Return the [x, y] coordinate for the center point of the cell that contains the specified text.  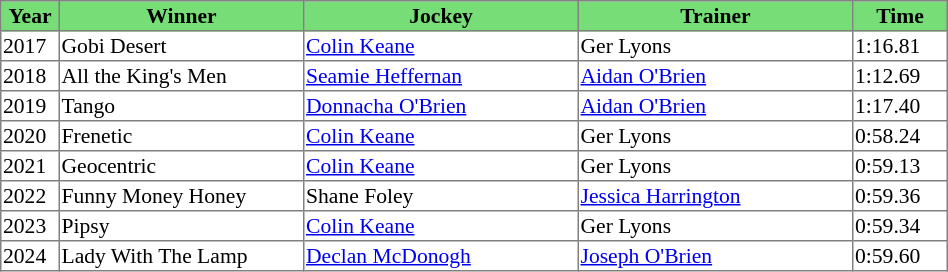
2023 [30, 226]
2022 [30, 196]
2018 [30, 76]
Frenetic [181, 136]
2024 [30, 256]
2021 [30, 166]
2019 [30, 106]
1:16.81 [900, 46]
Time [900, 16]
Shane Foley [441, 196]
2017 [30, 46]
Declan McDonogh [441, 256]
Seamie Heffernan [441, 76]
Year [30, 16]
0:59.36 [900, 196]
Tango [181, 106]
0:59.13 [900, 166]
2020 [30, 136]
1:12.69 [900, 76]
All the King's Men [181, 76]
Geocentric [181, 166]
1:17.40 [900, 106]
Gobi Desert [181, 46]
0:59.60 [900, 256]
Donnacha O'Brien [441, 106]
0:59.34 [900, 226]
Jessica Harrington [715, 196]
Jockey [441, 16]
Lady With The Lamp [181, 256]
Funny Money Honey [181, 196]
0:58.24 [900, 136]
Winner [181, 16]
Joseph O'Brien [715, 256]
Trainer [715, 16]
Pipsy [181, 226]
